From the cell containing the given text, extract its center point as (X, Y) coordinate. 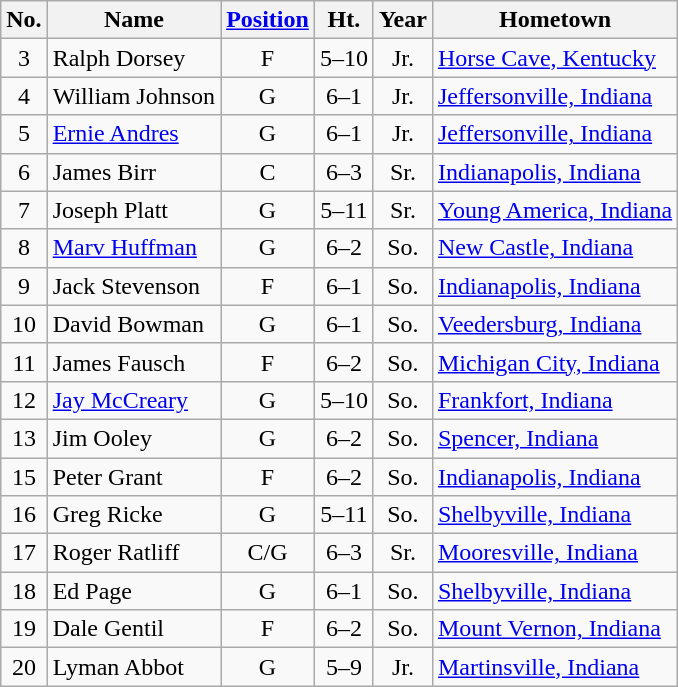
Mooresville, Indiana (554, 553)
20 (24, 667)
15 (24, 477)
Horse Cave, Kentucky (554, 58)
No. (24, 20)
Dale Gentil (134, 629)
8 (24, 248)
Mount Vernon, Indiana (554, 629)
9 (24, 286)
Name (134, 20)
12 (24, 400)
Jim Ooley (134, 438)
18 (24, 591)
James Fausch (134, 362)
Joseph Platt (134, 210)
C (268, 172)
6 (24, 172)
Ht. (344, 20)
Position (268, 20)
7 (24, 210)
Greg Ricke (134, 515)
Hometown (554, 20)
3 (24, 58)
Michigan City, Indiana (554, 362)
Lyman Abbot (134, 667)
5 (24, 134)
4 (24, 96)
C/G (268, 553)
Jack Stevenson (134, 286)
New Castle, Indiana (554, 248)
Year (402, 20)
Roger Ratliff (134, 553)
Ernie Andres (134, 134)
Ralph Dorsey (134, 58)
Peter Grant (134, 477)
5–9 (344, 667)
11 (24, 362)
16 (24, 515)
10 (24, 324)
Veedersburg, Indiana (554, 324)
Spencer, Indiana (554, 438)
Marv Huffman (134, 248)
Young America, Indiana (554, 210)
17 (24, 553)
Martinsville, Indiana (554, 667)
David Bowman (134, 324)
Jay McCreary (134, 400)
William Johnson (134, 96)
James Birr (134, 172)
19 (24, 629)
13 (24, 438)
Frankfort, Indiana (554, 400)
Ed Page (134, 591)
